Provide the (x, y) coordinate of the cell's center where the given text is located.  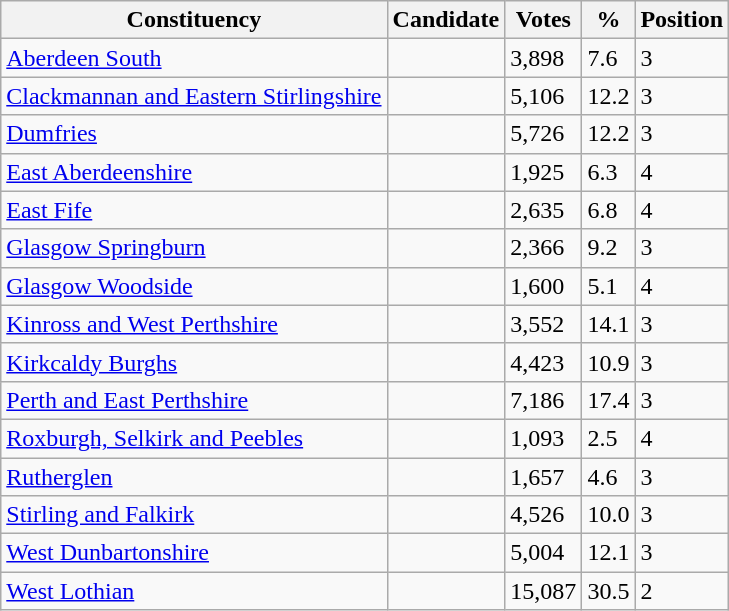
15,087 (544, 591)
9.2 (608, 248)
5.1 (608, 286)
7.6 (608, 58)
Glasgow Woodside (194, 286)
2,635 (544, 210)
5,726 (544, 134)
12.1 (608, 553)
7,186 (544, 400)
17.4 (608, 400)
5,106 (544, 96)
East Fife (194, 210)
6.3 (608, 172)
Constituency (194, 20)
Clackmannan and Eastern Stirlingshire (194, 96)
2,366 (544, 248)
3,898 (544, 58)
Aberdeen South (194, 58)
2.5 (608, 438)
West Dunbartonshire (194, 553)
10.9 (608, 362)
1,925 (544, 172)
Kirkcaldy Burghs (194, 362)
% (608, 20)
4.6 (608, 477)
Votes (544, 20)
East Aberdeenshire (194, 172)
West Lothian (194, 591)
30.5 (608, 591)
6.8 (608, 210)
1,600 (544, 286)
5,004 (544, 553)
1,093 (544, 438)
10.0 (608, 515)
Kinross and West Perthshire (194, 324)
3,552 (544, 324)
Position (682, 20)
4,526 (544, 515)
Stirling and Falkirk (194, 515)
Roxburgh, Selkirk and Peebles (194, 438)
14.1 (608, 324)
4,423 (544, 362)
2 (682, 591)
Candidate (446, 20)
1,657 (544, 477)
Perth and East Perthshire (194, 400)
Glasgow Springburn (194, 248)
Dumfries (194, 134)
Rutherglen (194, 477)
